Capture the cell that displays the provided text and extract its [X, Y] central coordinate. 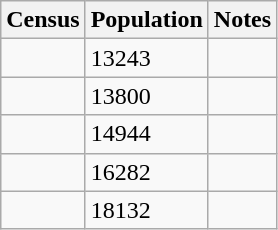
16282 [146, 172]
13800 [146, 96]
18132 [146, 210]
14944 [146, 134]
Notes [242, 20]
Population [146, 20]
Census [43, 20]
13243 [146, 58]
